Output the (X, Y) coordinate of the center of the cell containing the given text.  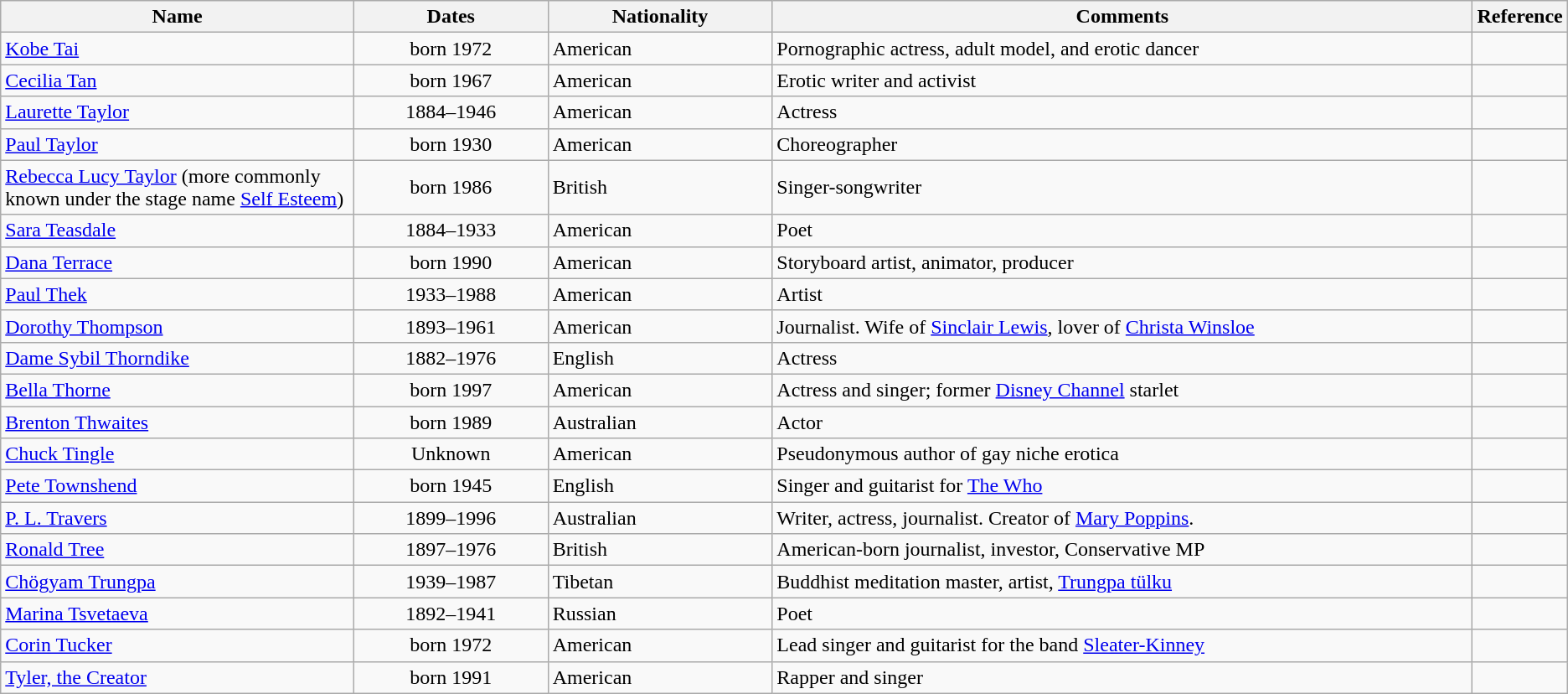
1892–1941 (451, 614)
P. L. Travers (178, 518)
1897–1976 (451, 550)
Nationality (660, 17)
born 1989 (451, 422)
Choreographer (1122, 144)
1899–1996 (451, 518)
1939–1987 (451, 582)
Bella Thorne (178, 390)
Journalist. Wife of Sinclair Lewis, lover of Christa Winsloe (1122, 326)
born 1986 (451, 188)
Actor (1122, 422)
Laurette Taylor (178, 112)
American-born journalist, investor, Conservative MP (1122, 550)
Artist (1122, 294)
Rapper and singer (1122, 677)
Ronald Tree (178, 550)
Actress and singer; former Disney Channel starlet (1122, 390)
1893–1961 (451, 326)
Name (178, 17)
Reference (1519, 17)
Tibetan (660, 582)
Sara Teasdale (178, 230)
born 1967 (451, 80)
Unknown (451, 454)
Singer-songwriter (1122, 188)
Marina Tsvetaeva (178, 614)
born 1991 (451, 677)
Lead singer and guitarist for the band Sleater-Kinney (1122, 645)
Dates (451, 17)
Comments (1122, 17)
Chögyam Trungpa (178, 582)
Pete Townshend (178, 486)
Dame Sybil Thorndike (178, 358)
born 1930 (451, 144)
Chuck Tingle (178, 454)
Pseudonymous author of gay niche erotica (1122, 454)
Singer and guitarist for The Who (1122, 486)
Tyler, the Creator (178, 677)
Brenton Thwaites (178, 422)
1884–1933 (451, 230)
born 1997 (451, 390)
Paul Thek (178, 294)
born 1990 (451, 262)
1882–1976 (451, 358)
born 1945 (451, 486)
Storyboard artist, animator, producer (1122, 262)
1933–1988 (451, 294)
1884–1946 (451, 112)
Paul Taylor (178, 144)
Buddhist meditation master, artist, Trungpa tülku (1122, 582)
Corin Tucker (178, 645)
Pornographic actress, adult model, and erotic dancer (1122, 49)
Russian (660, 614)
Cecilia Tan (178, 80)
Erotic writer and activist (1122, 80)
Kobe Tai (178, 49)
Dorothy Thompson (178, 326)
Writer, actress, journalist. Creator of Mary Poppins. (1122, 518)
Rebecca Lucy Taylor (more commonly known under the stage name Self Esteem) (178, 188)
Dana Terrace (178, 262)
